For the text-containing cell, return its midpoint in (x, y) coordinate format. 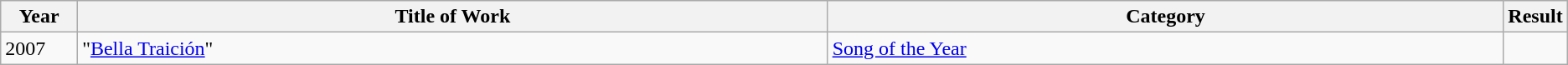
Title of Work (453, 17)
Category (1166, 17)
Year (39, 17)
2007 (39, 48)
Result (1535, 17)
"Bella Traición" (453, 48)
Song of the Year (1166, 48)
